Return the (x, y) coordinate for the center point of the cell that contains the specified text.  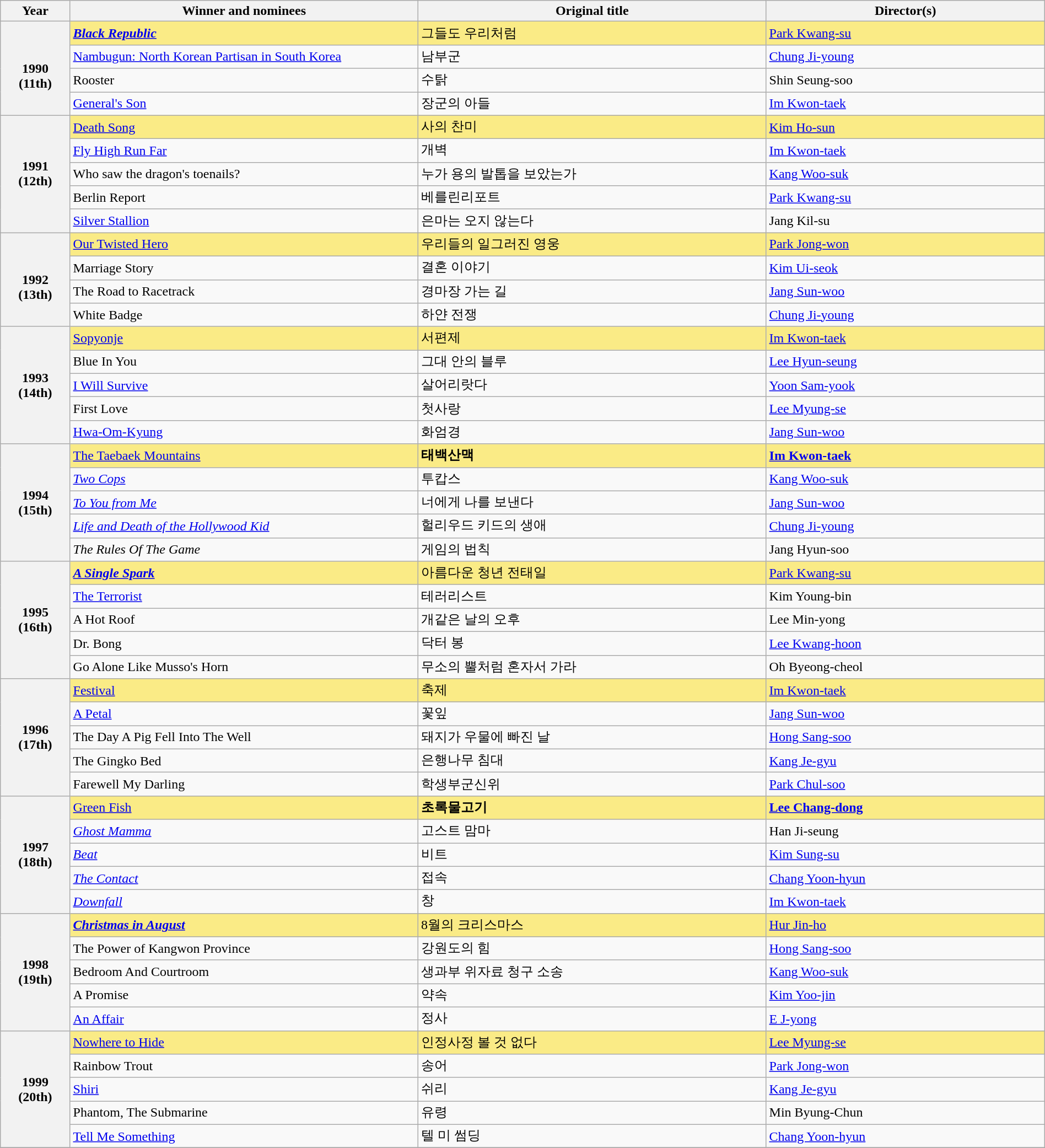
Shiri (244, 1090)
Christmas in August (244, 925)
First Love (244, 409)
아름다운 청년 전태일 (592, 573)
개벽 (592, 151)
닥터 봉 (592, 643)
Death Song (244, 127)
하얀 전쟁 (592, 315)
약속 (592, 996)
Park Chul-soo (905, 784)
창 (592, 902)
사의 찬미 (592, 127)
인정사정 볼 것 없다 (592, 1042)
Farewell My Darling (244, 784)
1995(16th) (35, 620)
헐리우드 키드의 생애 (592, 526)
Lee Chang-dong (905, 807)
장군의 아들 (592, 104)
Our Twisted Hero (244, 245)
Original title (592, 11)
Rainbow Trout (244, 1066)
테러리스트 (592, 597)
Lee Hyun-seung (905, 362)
Kim Ui-seok (905, 268)
1994(15th) (35, 503)
The Road to Racetrack (244, 291)
Berlin Report (244, 197)
Ghost Mamma (244, 832)
Two Cops (244, 480)
그대 안의 블루 (592, 362)
Go Alone Like Musso's Horn (244, 667)
수탉 (592, 81)
고스트 맘마 (592, 832)
Who saw the dragon's toenails? (244, 174)
1992(13th) (35, 280)
8월의 크리스마스 (592, 925)
꽃잎 (592, 714)
The Power of Kangwon Province (244, 948)
남부군 (592, 56)
비트 (592, 855)
Fly High Run Far (244, 151)
화엄경 (592, 432)
너에게 나를 보낸다 (592, 503)
Bedroom And Courtroom (244, 972)
강원도의 힘 (592, 948)
투캅스 (592, 480)
Oh Byeong-cheol (905, 667)
쉬리 (592, 1090)
Sopyonje (244, 339)
The Contact (244, 878)
General's Son (244, 104)
그들도 우리처럼 (592, 33)
Shin Seung-soo (905, 81)
1997(18th) (35, 855)
Silver Stallion (244, 221)
1996(17th) (35, 738)
텔 미 썸딩 (592, 1136)
Yoon Sam-yook (905, 385)
Lee Min-yong (905, 620)
Jang Kil-su (905, 221)
Life and Death of the Hollywood Kid (244, 526)
Rooster (244, 81)
Nowhere to Hide (244, 1042)
Kim Yoo-jin (905, 996)
접속 (592, 878)
Kim Young-bin (905, 597)
살어리랏다 (592, 385)
Jang Hyun-soo (905, 549)
태백산맥 (592, 455)
Director(s) (905, 11)
The Terrorist (244, 597)
축제 (592, 690)
To You from Me (244, 503)
Kim Sung-su (905, 855)
E J-yong (905, 1019)
A Petal (244, 714)
An Affair (244, 1019)
Lee Kwang-hoon (905, 643)
White Badge (244, 315)
초록물고기 (592, 807)
Tell Me Something (244, 1136)
유령 (592, 1113)
첫사랑 (592, 409)
Winner and nominees (244, 11)
A Single Spark (244, 573)
정사 (592, 1019)
우리들의 일그러진 영웅 (592, 245)
Black Republic (244, 33)
Hwa-Om-Kyung (244, 432)
Min Byung-Chun (905, 1113)
무소의 뿔처럼 혼자서 가라 (592, 667)
학생부군신위 (592, 784)
경마장 가는 길 (592, 291)
Year (35, 11)
생과부 위자료 청구 소송 (592, 972)
Downfall (244, 902)
I Will Survive (244, 385)
송어 (592, 1066)
결혼 이야기 (592, 268)
1999(20th) (35, 1090)
서편제 (592, 339)
1993(14th) (35, 385)
베를린리포트 (592, 197)
돼지가 우물에 빠진 날 (592, 738)
1990(11th) (35, 68)
게임의 법칙 (592, 549)
Han Ji-seung (905, 832)
Green Fish (244, 807)
은행나무 침대 (592, 761)
은마는 오지 않는다 (592, 221)
Phantom, The Submarine (244, 1113)
1991(12th) (35, 174)
1998(19th) (35, 972)
Marriage Story (244, 268)
Nambugun: North Korean Partisan in South Korea (244, 56)
Dr. Bong (244, 643)
Blue In You (244, 362)
Festival (244, 690)
A Promise (244, 996)
The Rules Of The Game (244, 549)
The Gingko Bed (244, 761)
누가 용의 발톱을 보았는가 (592, 174)
The Taebaek Mountains (244, 455)
Kim Ho-sun (905, 127)
The Day A Pig Fell Into The Well (244, 738)
Beat (244, 855)
Hur Jin-ho (905, 925)
A Hot Roof (244, 620)
개같은 날의 오후 (592, 620)
